Locate the cell with the specified text and output its (x, y) center coordinate. 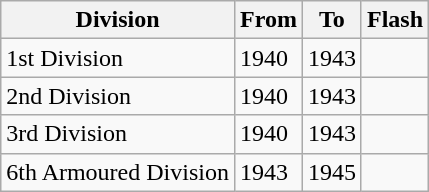
Division (118, 20)
To (332, 20)
2nd Division (118, 96)
6th Armoured Division (118, 172)
1st Division (118, 58)
Flash (394, 20)
From (268, 20)
3rd Division (118, 134)
1945 (332, 172)
